Capture the cell that displays the provided text and extract its [X, Y] central coordinate. 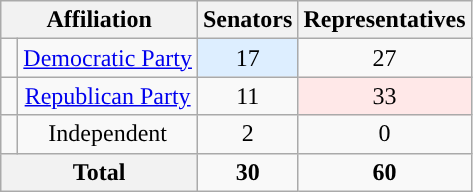
Total [100, 172]
30 [247, 172]
Democratic Party [108, 58]
33 [384, 96]
11 [247, 96]
Republican Party [108, 96]
2 [247, 134]
60 [384, 172]
Representatives [384, 20]
Senators [247, 20]
Affiliation [100, 20]
0 [384, 134]
27 [384, 58]
17 [247, 58]
Independent [108, 134]
